Return (x, y) of the center of cell containing provided text 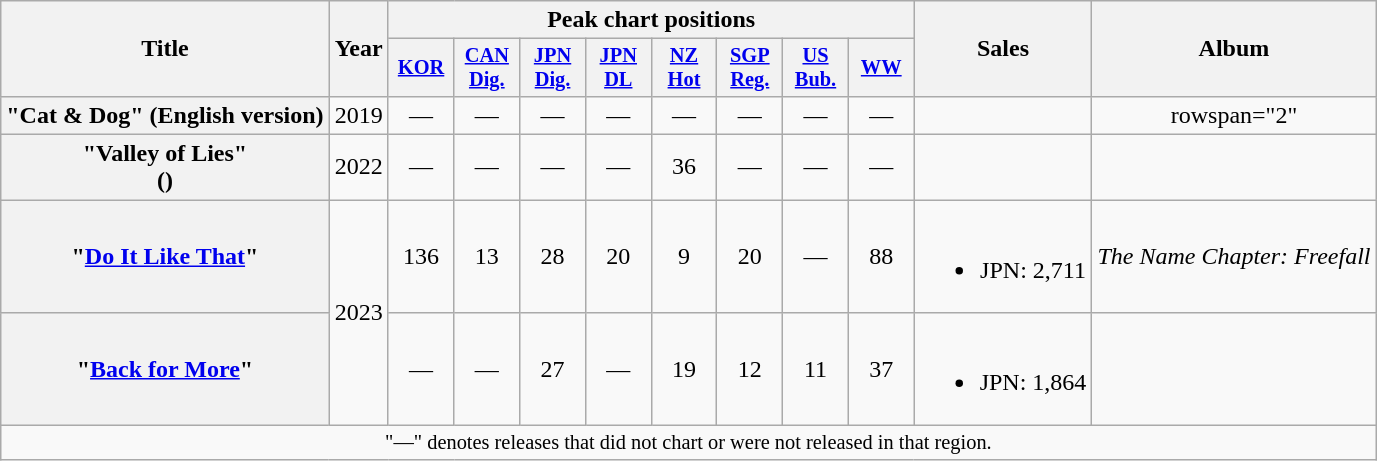
2022 (358, 168)
11 (816, 370)
37 (881, 370)
Title (165, 49)
2019 (358, 115)
"Back for More" (165, 370)
136 (421, 256)
36 (684, 168)
2023 (358, 313)
9 (684, 256)
USBub. (816, 68)
Album (1234, 49)
12 (750, 370)
Peak chart positions (651, 20)
CANDig. (487, 68)
rowspan="2" (1234, 115)
JPNDig. (553, 68)
JPN: 1,864 (1003, 370)
19 (684, 370)
"Cat & Dog" (English version) (165, 115)
13 (487, 256)
Sales (1003, 49)
27 (553, 370)
88 (881, 256)
The Name Chapter: Freefall (1234, 256)
28 (553, 256)
WW (881, 68)
KOR (421, 68)
JPNDL (618, 68)
Year (358, 49)
SGPReg. (750, 68)
"—" denotes releases that did not chart or were not released in that region. (688, 443)
JPN: 2,711 (1003, 256)
"Valley of Lies"() (165, 168)
"Do It Like That" (165, 256)
NZ Hot (684, 68)
